Return (X, Y) of the center of cell containing provided text 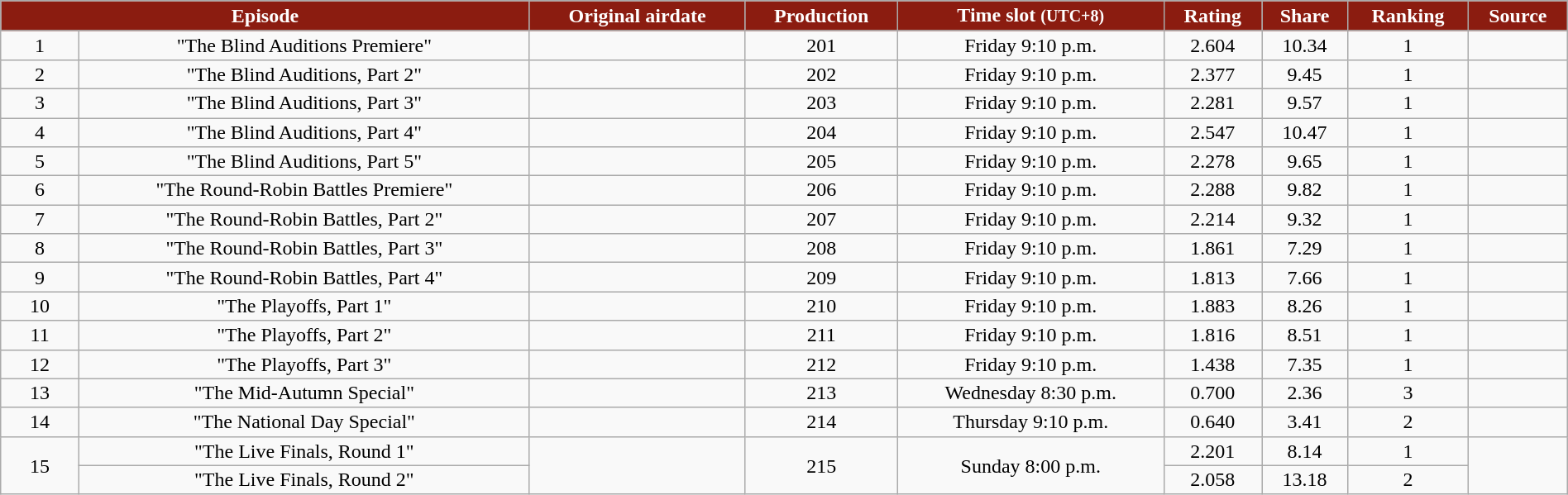
8.14 (1305, 451)
"The Blind Auditions, Part 4" (304, 132)
213 (821, 393)
2.547 (1212, 132)
Production (821, 17)
9.82 (1305, 190)
"The Live Finals, Round 2" (304, 479)
204 (821, 132)
205 (821, 162)
"The Round-Robin Battles Premiere" (304, 190)
Share (1305, 17)
"The Blind Auditions, Part 2" (304, 74)
"The Blind Auditions Premiere" (304, 45)
1.883 (1212, 306)
1.861 (1212, 248)
9 (40, 278)
211 (821, 336)
Wednesday 8:30 p.m. (1030, 393)
9.65 (1305, 162)
203 (821, 102)
12 (40, 364)
2.278 (1212, 162)
2.058 (1212, 479)
Rating (1212, 17)
"The National Day Special" (304, 421)
210 (821, 306)
4 (40, 132)
215 (821, 465)
1.816 (1212, 336)
0.640 (1212, 421)
2.201 (1212, 451)
8 (40, 248)
13 (40, 393)
7.66 (1305, 278)
Thursday 9:10 p.m. (1030, 421)
208 (821, 248)
209 (821, 278)
Source (1518, 17)
214 (821, 421)
Episode (265, 17)
14 (40, 421)
3.41 (1305, 421)
9.45 (1305, 74)
"The Round-Robin Battles, Part 3" (304, 248)
8.26 (1305, 306)
"The Mid-Autumn Special" (304, 393)
206 (821, 190)
1.813 (1212, 278)
"The Playoffs, Part 2" (304, 336)
"The Live Finals, Round 1" (304, 451)
7.35 (1305, 364)
"The Playoffs, Part 1" (304, 306)
1.438 (1212, 364)
15 (40, 465)
2.604 (1212, 45)
201 (821, 45)
Time slot (UTC+8) (1030, 17)
8.51 (1305, 336)
10.47 (1305, 132)
202 (821, 74)
"The Playoffs, Part 3" (304, 364)
6 (40, 190)
2.377 (1212, 74)
Sunday 8:00 p.m. (1030, 465)
10 (40, 306)
9.57 (1305, 102)
"The Round-Robin Battles, Part 4" (304, 278)
7.29 (1305, 248)
Original airdate (637, 17)
"The Blind Auditions, Part 3" (304, 102)
"The Round-Robin Battles, Part 2" (304, 220)
2.36 (1305, 393)
11 (40, 336)
0.700 (1212, 393)
13.18 (1305, 479)
7 (40, 220)
5 (40, 162)
10.34 (1305, 45)
Ranking (1408, 17)
2.214 (1212, 220)
212 (821, 364)
2.288 (1212, 190)
9.32 (1305, 220)
"The Blind Auditions, Part 5" (304, 162)
2.281 (1212, 102)
207 (821, 220)
